For the text-containing cell, return its midpoint in (x, y) coordinate format. 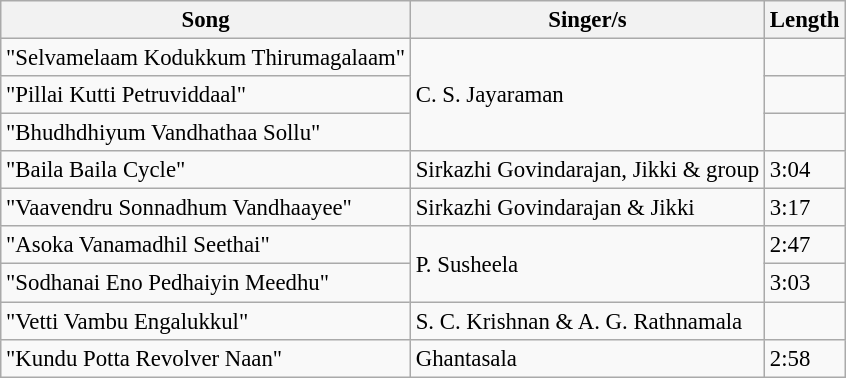
"Vaavendru Sonnadhum Vandhaayee" (206, 208)
2:47 (805, 245)
"Asoka Vanamadhil Seethai" (206, 245)
"Selvamelaam Kodukkum Thirumagalaam" (206, 58)
3:03 (805, 283)
Length (805, 20)
3:04 (805, 170)
3:17 (805, 208)
Ghantasala (587, 358)
Sirkazhi Govindarajan & Jikki (587, 208)
S. C. Krishnan & A. G. Rathnamala (587, 321)
Singer/s (587, 20)
"Baila Baila Cycle" (206, 170)
C. S. Jayaraman (587, 96)
P. Susheela (587, 264)
Sirkazhi Govindarajan, Jikki & group (587, 170)
2:58 (805, 358)
Song (206, 20)
"Bhudhdhiyum Vandhathaa Sollu" (206, 133)
"Kundu Potta Revolver Naan" (206, 358)
"Vetti Vambu Engalukkul" (206, 321)
"Sodhanai Eno Pedhaiyin Meedhu" (206, 283)
"Pillai Kutti Petruviddaal" (206, 95)
